Extract the [X, Y] coordinate from the center of the cell holding the provided text.  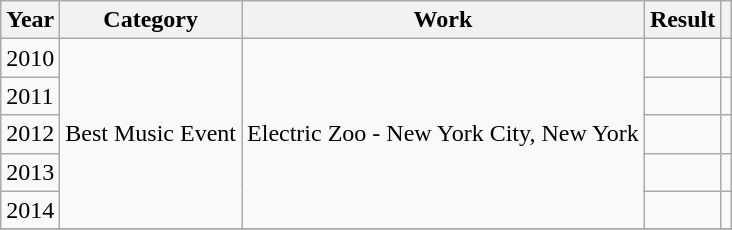
Result [682, 20]
Category [151, 20]
Best Music Event [151, 134]
Year [30, 20]
2011 [30, 96]
2014 [30, 210]
Electric Zoo - New York City, New York [444, 134]
2012 [30, 134]
Work [444, 20]
2010 [30, 58]
2013 [30, 172]
